Detect which cell encompasses the target text, then output its (X, Y) center coordinate. 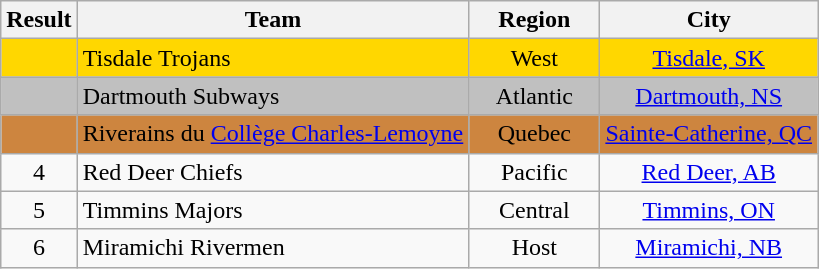
Pacific (534, 172)
Dartmouth, NS (709, 96)
Central (534, 210)
Result (39, 20)
5 (39, 210)
Sainte-Catherine, QC (709, 134)
Timmins Majors (273, 210)
City (709, 20)
Team (273, 20)
Dartmouth Subways (273, 96)
Region (534, 20)
4 (39, 172)
Quebec (534, 134)
Timmins, ON (709, 210)
Miramichi Rivermen (273, 248)
Tisdale, SK (709, 58)
Red Deer Chiefs (273, 172)
Atlantic (534, 96)
Miramichi, NB (709, 248)
Tisdale Trojans (273, 58)
West (534, 58)
6 (39, 248)
Riverains du Collège Charles-Lemoyne (273, 134)
Red Deer, AB (709, 172)
Host (534, 248)
